Return the (X, Y) coordinate for the center point of the cell that contains the specified text.  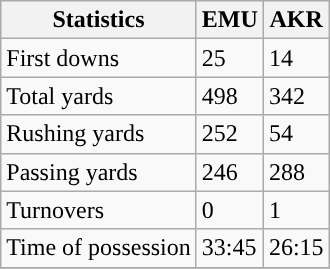
AKR (296, 20)
Turnovers (99, 210)
Statistics (99, 20)
252 (230, 134)
Total yards (99, 96)
1 (296, 210)
288 (296, 172)
Rushing yards (99, 134)
0 (230, 210)
Time of possession (99, 248)
498 (230, 96)
Passing yards (99, 172)
33:45 (230, 248)
342 (296, 96)
14 (296, 58)
246 (230, 172)
25 (230, 58)
First downs (99, 58)
54 (296, 134)
EMU (230, 20)
26:15 (296, 248)
